Capture the cell that displays the provided text and extract its [x, y] central coordinate. 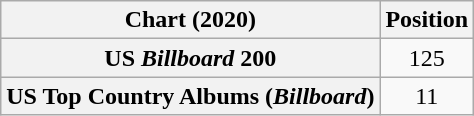
125 [427, 58]
US Top Country Albums (Billboard) [190, 96]
Chart (2020) [190, 20]
11 [427, 96]
Position [427, 20]
US Billboard 200 [190, 58]
